Identify which cell holds the provided text, then report its (X, Y) central coordinate. 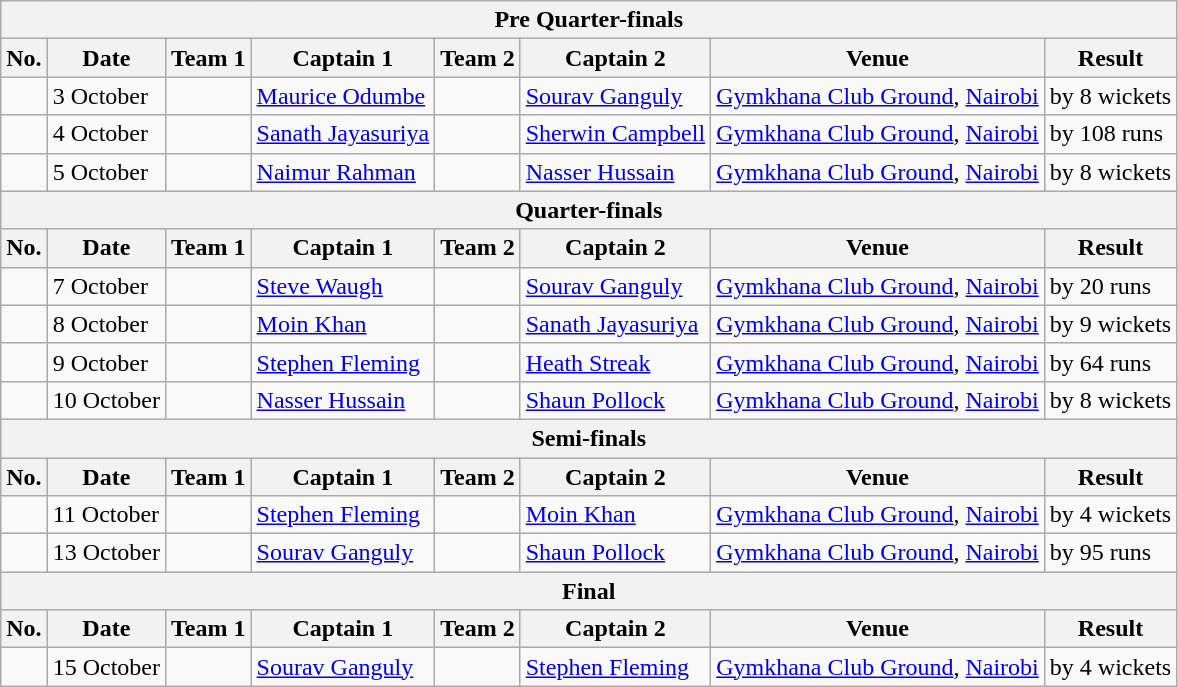
10 October (106, 400)
11 October (106, 515)
Naimur Rahman (343, 172)
Steve Waugh (343, 286)
9 October (106, 362)
7 October (106, 286)
by 95 runs (1110, 553)
Quarter-finals (589, 210)
Maurice Odumbe (343, 96)
Semi-finals (589, 438)
by 9 wickets (1110, 324)
3 October (106, 96)
4 October (106, 134)
Final (589, 591)
Heath Streak (615, 362)
by 64 runs (1110, 362)
Pre Quarter-finals (589, 20)
Sherwin Campbell (615, 134)
15 October (106, 667)
5 October (106, 172)
8 October (106, 324)
13 October (106, 553)
by 20 runs (1110, 286)
by 108 runs (1110, 134)
